Find where the given text appears and provide that cell's center as (X, Y) coordinate. 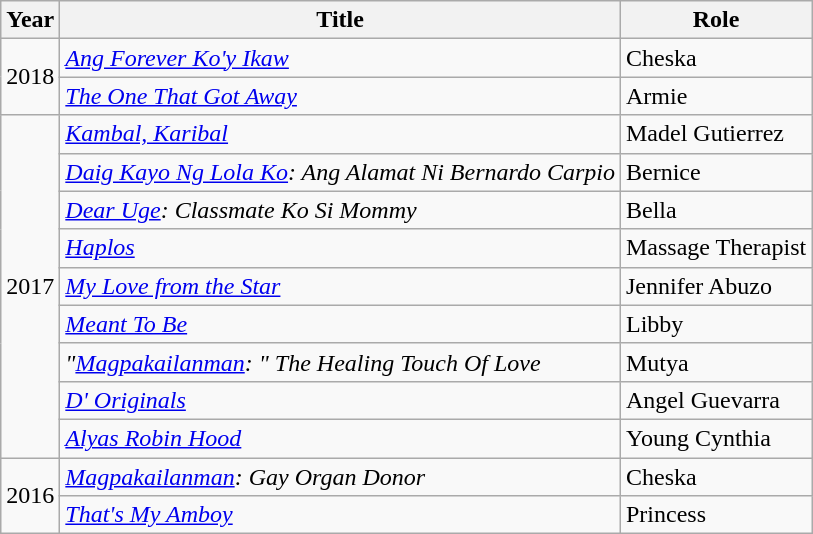
Madel Gutierrez (716, 134)
Bella (716, 210)
Alyas Robin Hood (340, 438)
Haplos (340, 248)
My Love from the Star (340, 286)
Mutya (716, 362)
Jennifer Abuzo (716, 286)
Title (340, 20)
2017 (30, 286)
Libby (716, 324)
Ang Forever Ko'y Ikaw (340, 58)
Dear Uge: Classmate Ko Si Mommy (340, 210)
The One That Got Away (340, 96)
Bernice (716, 172)
Massage Therapist (716, 248)
"Magpakailanman: " The Healing Touch Of Love (340, 362)
Daig Kayo Ng Lola Ko: Ang Alamat Ni Bernardo Carpio (340, 172)
2018 (30, 77)
Kambal, Karibal (340, 134)
Princess (716, 515)
Meant To Be (340, 324)
2016 (30, 496)
Role (716, 20)
Young Cynthia (716, 438)
Armie (716, 96)
Year (30, 20)
Magpakailanman: Gay Organ Donor (340, 477)
That's My Amboy (340, 515)
Angel Guevarra (716, 400)
D' Originals (340, 400)
